Output the (X, Y) coordinate of the center of the cell containing the given text.  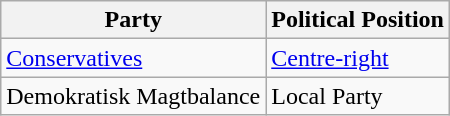
Local Party (358, 96)
Conservatives (134, 58)
Party (134, 20)
Centre-right (358, 58)
Political Position (358, 20)
Demokratisk Magtbalance (134, 96)
